Find where the given text appears and provide that cell's center as (x, y) coordinate. 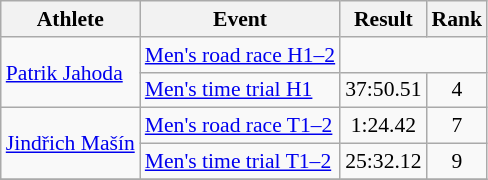
25:32.12 (383, 162)
Jindřich Mašín (70, 144)
Rank (458, 19)
1:24.42 (383, 126)
Men's time trial H1 (240, 90)
Men's road race T1–2 (240, 126)
Event (240, 19)
Athlete (70, 19)
7 (458, 126)
4 (458, 90)
Men's time trial T1–2 (240, 162)
Result (383, 19)
Men's road race H1–2 (240, 55)
9 (458, 162)
37:50.51 (383, 90)
Patrik Jahoda (70, 72)
